Provide the [x, y] coordinate of the cell's center where the given text is located.  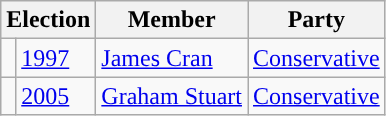
Graham Stuart [172, 96]
Member [172, 20]
Election [48, 20]
1997 [56, 58]
James Cran [172, 58]
Party [317, 20]
2005 [56, 96]
